Pinpoint the cell where the given text exists, returning its (X, Y) midpoint coordinate. 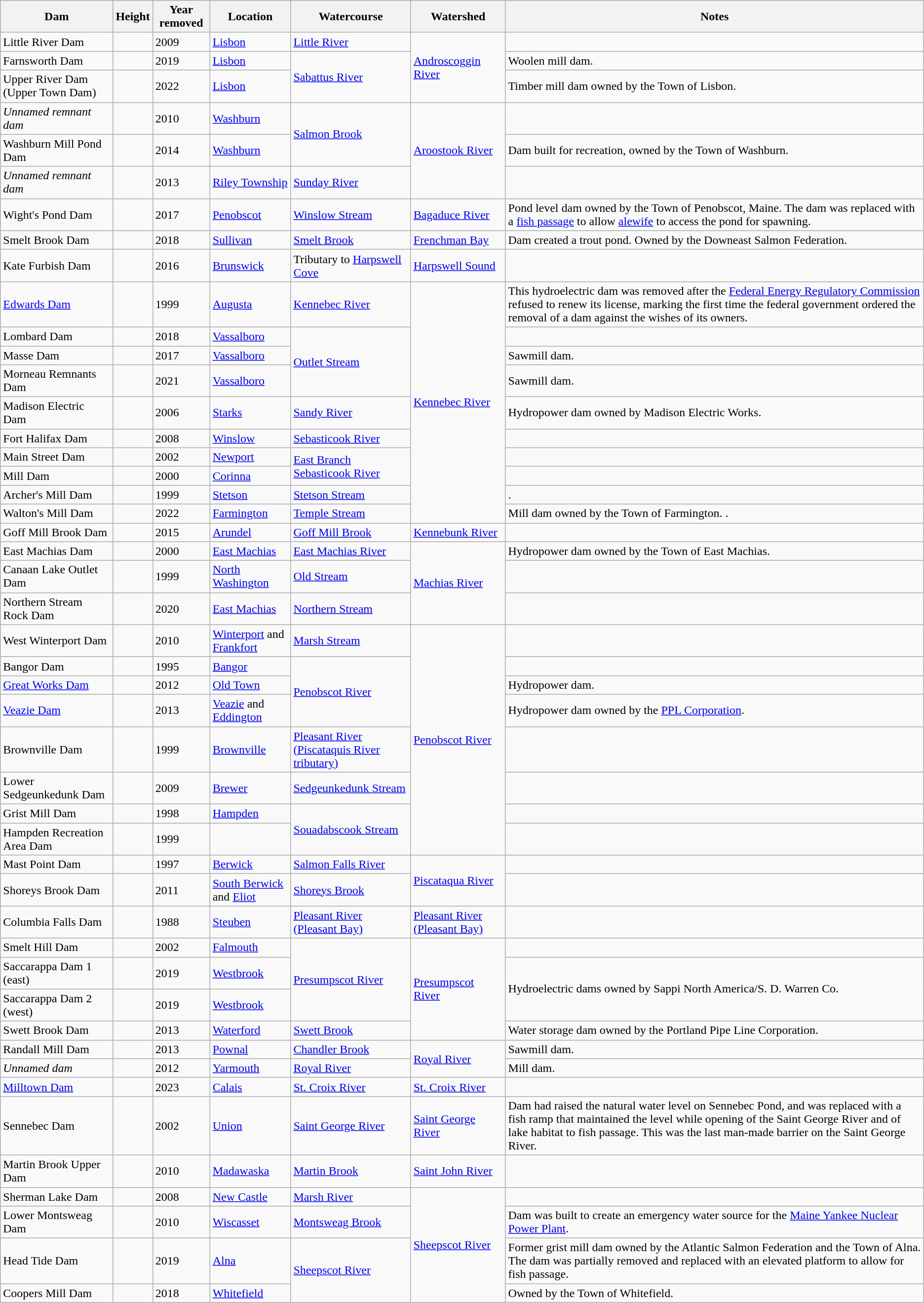
Main Street Dam (57, 457)
Smelt Brook Dam (57, 240)
Winslow (250, 438)
Pleasant River (Piscataquis River tributary) (350, 750)
Goff Mill Brook (350, 532)
Calais (250, 1087)
Steuben (250, 922)
North Washington (250, 577)
Wight's Pond Dam (57, 214)
Madawaska (250, 1171)
Augusta (250, 304)
Bangor Dam (57, 666)
Mill Dam (57, 476)
Sabattus River (350, 77)
Bagaduce River (458, 214)
Riley Township (250, 183)
Swett Brook Dam (57, 1030)
Watershed (458, 17)
Harpswell Sound (458, 266)
Piscataqua River (458, 881)
Sebasticook River (350, 438)
Salmon Brook (350, 134)
Union (250, 1126)
Sullivan (250, 240)
Mast Point Dam (57, 865)
Goff Mill Brook Dam (57, 532)
Wiscasset (250, 1223)
Archer's Mill Dam (57, 495)
Great Works Dam (57, 685)
Kate Furbish Dam (57, 266)
1998 (181, 814)
Fort Halifax Dam (57, 438)
Swett Brook (350, 1030)
Marsh River (350, 1196)
Smelt Hill Dam (57, 948)
Edwards Dam (57, 304)
Veazie Dam (57, 710)
Madison Electric Dam (57, 413)
Lower Montsweag Dam (57, 1223)
West Winterport Dam (57, 641)
Location (250, 17)
Kennebunk River (458, 532)
East Machias River (350, 551)
Sennebec Dam (57, 1126)
Grist Mill Dam (57, 814)
Dam built for recreation, owned by the Town of Washburn. (715, 150)
1995 (181, 666)
Montsweag Brook (350, 1223)
Old Stream (350, 577)
Shoreys Brook Dam (57, 890)
Mill dam owned by the Town of Farmington. . (715, 513)
Little River (350, 42)
Timber mill dam owned by the Town of Lisbon. (715, 86)
Hampden (250, 814)
Hampden Recreation Area Dam (57, 839)
Corinna (250, 476)
Whitefield (250, 1293)
Stetson (250, 495)
Newport (250, 457)
2011 (181, 890)
Brewer (250, 788)
. (715, 495)
2006 (181, 413)
Aroostook River (458, 150)
Veazie and Eddington (250, 710)
Saint John River (458, 1171)
Woolen mill dam. (715, 61)
Randall Mill Dam (57, 1049)
Marsh Stream (350, 641)
Masse Dam (57, 355)
Hydroelectric dams owned by Sappi North America/S. D. Warren Co. (715, 989)
Brownville Dam (57, 750)
Souadabscook Stream (350, 829)
Lombard Dam (57, 336)
Brunswick (250, 266)
1988 (181, 922)
Dam was built to create an emergency water source for the Maine Yankee Nuclear Power Plant. (715, 1223)
Little River Dam (57, 42)
Brownville (250, 750)
Saccarappa Dam 2 (west) (57, 1005)
2020 (181, 608)
Coopers Mill Dam (57, 1293)
Yarmouth (250, 1068)
Waterford (250, 1030)
Bangor (250, 666)
2023 (181, 1087)
Sedgeunkedunk Stream (350, 788)
Outlet Stream (350, 361)
South Berwick and Eliot (250, 890)
East Branch Sebasticook River (350, 467)
Height (133, 17)
Winslow Stream (350, 214)
Hydropower dam owned by the PPL Corporation. (715, 710)
Dam created a trout pond. Owned by the Downeast Salmon Federation. (715, 240)
Sherman Lake Dam (57, 1196)
Martin Brook Upper Dam (57, 1171)
Canaan Lake Outlet Dam (57, 577)
Androscoggin River (458, 67)
Watercourse (350, 17)
Tributary to Harpswell Cove (350, 266)
Columbia Falls Dam (57, 922)
Year removed (181, 17)
Old Town (250, 685)
Shoreys Brook (350, 890)
Starks (250, 413)
Pond level dam owned by the Town of Penobscot, Maine. The dam was replaced with a fish passage to allow alewife to access the pond for spawning. (715, 214)
2014 (181, 150)
2015 (181, 532)
Upper River Dam (Upper Town Dam) (57, 86)
Northern Stream (350, 608)
Northern Stream Rock Dam (57, 608)
Berwick (250, 865)
Alna (250, 1261)
Smelt Brook (350, 240)
1997 (181, 865)
Machias River (458, 583)
Morneau Remnants Dam (57, 381)
East Machias Dam (57, 551)
Martin Brook (350, 1171)
Hydropower dam owned by Madison Electric Works. (715, 413)
Sunday River (350, 183)
Mill dam. (715, 1068)
Dam (57, 17)
Sandy River (350, 413)
Farmington (250, 513)
Pownal (250, 1049)
Water storage dam owned by the Portland Pipe Line Corporation. (715, 1030)
New Castle (250, 1196)
Stetson Stream (350, 495)
Frenchman Bay (458, 240)
Milltown Dam (57, 1087)
Hydropower dam owned by the Town of East Machias. (715, 551)
Notes (715, 17)
Penobscot (250, 214)
Walton's Mill Dam (57, 513)
2021 (181, 381)
Farnsworth Dam (57, 61)
Temple Stream (350, 513)
Lower Sedgeunkedunk Dam (57, 788)
Unnamed dam (57, 1068)
Washburn Mill Pond Dam (57, 150)
Falmouth (250, 948)
Head Tide Dam (57, 1261)
2016 (181, 266)
Owned by the Town of Whitefield. (715, 1293)
Hydropower dam. (715, 685)
Arundel (250, 532)
Salmon Falls River (350, 865)
Winterport and Frankfort (250, 641)
Chandler Brook (350, 1049)
Saccarappa Dam 1 (east) (57, 973)
